Search for the cell housing the specified text and yield its [x, y] center coordinate. 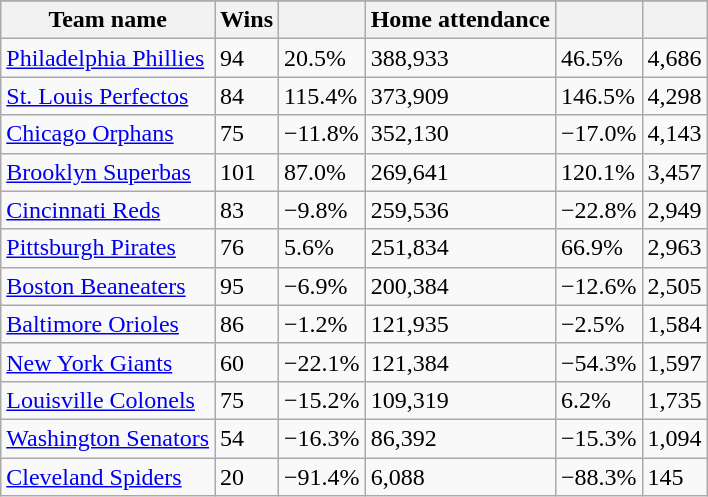
20.5% [322, 58]
−9.8% [322, 210]
1,597 [674, 362]
Cleveland Spiders [108, 477]
86,392 [460, 438]
−2.5% [598, 324]
84 [247, 96]
200,384 [460, 286]
373,909 [460, 96]
−91.4% [322, 477]
269,641 [460, 172]
Pittsburgh Pirates [108, 248]
2,949 [674, 210]
251,834 [460, 248]
121,935 [460, 324]
−22.1% [322, 362]
−15.3% [598, 438]
Home attendance [460, 20]
145 [674, 477]
2,963 [674, 248]
−1.2% [322, 324]
20 [247, 477]
101 [247, 172]
76 [247, 248]
2,505 [674, 286]
259,536 [460, 210]
5.6% [322, 248]
−54.3% [598, 362]
Louisville Colonels [108, 400]
83 [247, 210]
−16.3% [322, 438]
1,584 [674, 324]
352,130 [460, 134]
−22.8% [598, 210]
Chicago Orphans [108, 134]
4,686 [674, 58]
Baltimore Orioles [108, 324]
115.4% [322, 96]
4,298 [674, 96]
146.5% [598, 96]
−11.8% [322, 134]
46.5% [598, 58]
Cincinnati Reds [108, 210]
1,735 [674, 400]
−88.3% [598, 477]
1,094 [674, 438]
Brooklyn Superbas [108, 172]
Wins [247, 20]
54 [247, 438]
−17.0% [598, 134]
60 [247, 362]
St. Louis Perfectos [108, 96]
4,143 [674, 134]
66.9% [598, 248]
94 [247, 58]
388,933 [460, 58]
87.0% [322, 172]
−15.2% [322, 400]
New York Giants [108, 362]
3,457 [674, 172]
−12.6% [598, 286]
Team name [108, 20]
−6.9% [322, 286]
Philadelphia Phillies [108, 58]
120.1% [598, 172]
Washington Senators [108, 438]
6.2% [598, 400]
109,319 [460, 400]
6,088 [460, 477]
86 [247, 324]
Boston Beaneaters [108, 286]
95 [247, 286]
121,384 [460, 362]
